From the cell containing the given text, extract its center point as [x, y] coordinate. 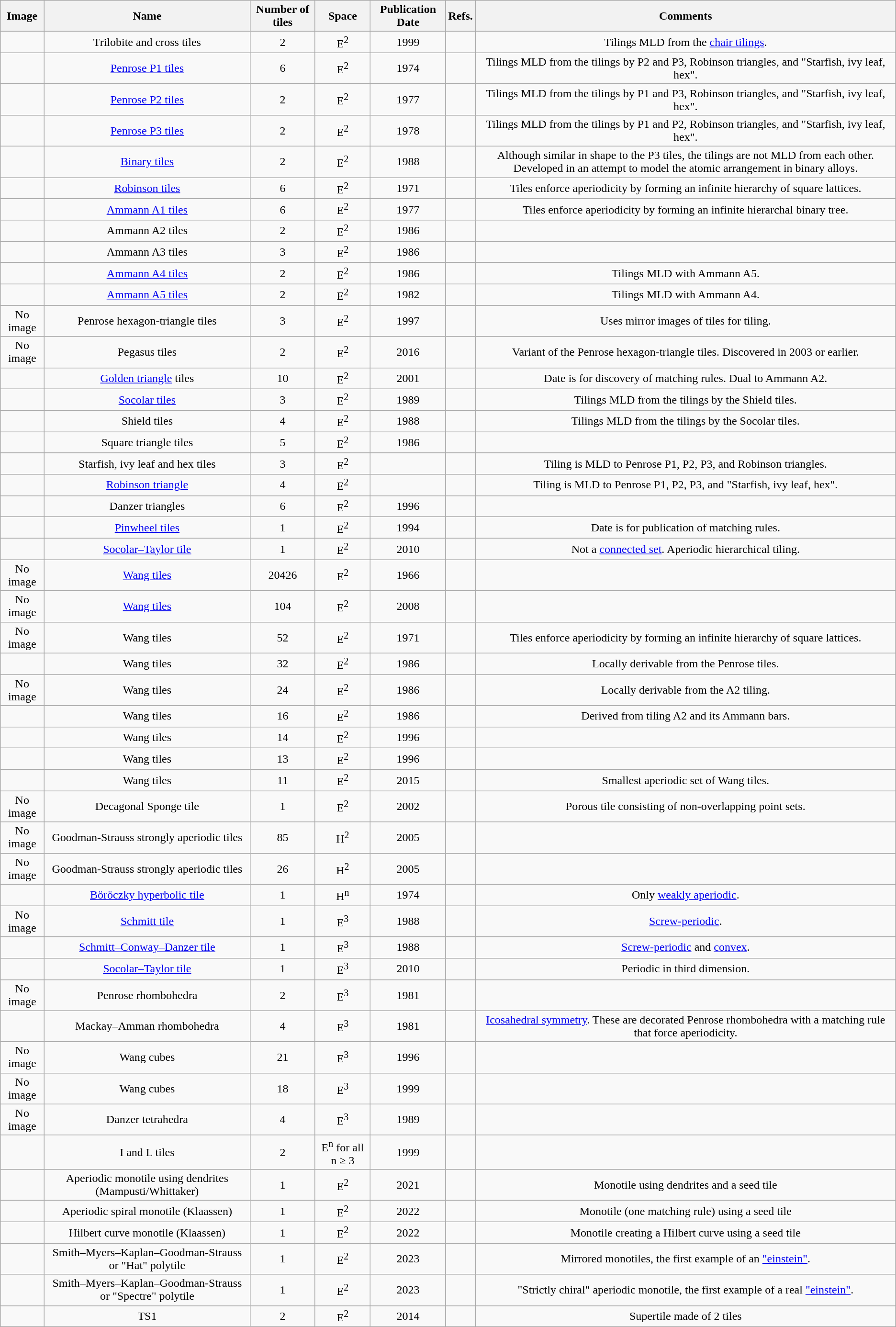
Tilings MLD from the tilings by the Shield tiles. [685, 400]
Tilings MLD with Ammann A5. [685, 274]
1997 [408, 321]
Robinson tiles [147, 189]
Icosahedral symmetry. These are decorated Penrose rhombohedra with a matching rule that force aperiodicity. [685, 1026]
Date is for discovery of matching rules. Dual to Ammann A2. [685, 378]
24 [282, 690]
Porous tile consisting of non-overlapping point sets. [685, 806]
2015 [408, 780]
Starfish, ivy leaf and hex tiles [147, 463]
"Strictly chiral" aperiodic monotile, the first example of a real "einstein". [685, 1290]
Periodic in third dimension. [685, 969]
Golden triangle tiles [147, 378]
Smith–Myers–Kaplan–Goodman-Strauss or "Spectre" polytile [147, 1290]
16 [282, 716]
Derived from tiling A2 and its Ammann bars. [685, 716]
85 [282, 838]
18 [282, 1089]
1994 [408, 528]
Schmitt–Conway–Danzer tile [147, 948]
2016 [408, 352]
Danzer triangles [147, 506]
Number of tiles [282, 16]
Tiles enforce aperiodicity by forming an infinite hierarchal binary tree. [685, 210]
Danzer tetrahedra [147, 1119]
Aperiodic spiral monotile (Klaassen) [147, 1211]
Robinson triangle [147, 485]
Ammann A4 tiles [147, 274]
Mirrored monotiles, the first example of an "einstein". [685, 1259]
Ammann A3 tiles [147, 252]
Tilings MLD with Ammann A4. [685, 295]
Supertile made of 2 tiles [685, 1316]
Tilings MLD from the tilings by the Socolar tiles. [685, 421]
Comments [685, 16]
Ammann A2 tiles [147, 231]
Locally derivable from the A2 tiling. [685, 690]
I and L tiles [147, 1152]
Decagonal Sponge tile [147, 806]
Penrose P1 tiles [147, 68]
Mackay–Amman rhombohedra [147, 1026]
2014 [408, 1316]
TS1 [147, 1316]
Binary tiles [147, 162]
1966 [408, 575]
Tilings MLD from the tilings by P1 and P2, Robinson triangles, and "Starfish, ivy leaf, hex". [685, 130]
Only weakly aperiodic. [685, 895]
Tiling is MLD to Penrose P1, P2, P3, and "Starfish, ivy leaf, hex". [685, 485]
14 [282, 737]
Variant of the Penrose hexagon-triangle tiles. Discovered in 2003 or earlier. [685, 352]
Monotile using dendrites and a seed tile [685, 1185]
Trilobite and cross tiles [147, 42]
52 [282, 638]
10 [282, 378]
Space [343, 16]
Penrose P2 tiles [147, 100]
11 [282, 780]
Date is for publication of matching rules. [685, 528]
2001 [408, 378]
Böröczky hyperbolic tile [147, 895]
Tilings MLD from the chair tilings. [685, 42]
104 [282, 606]
32 [282, 663]
Shield tiles [147, 421]
Square triangle tiles [147, 442]
Monotile creating a Hilbert curve using a seed tile [685, 1232]
Smith–Myers–Kaplan–Goodman-Strauss or "Hat" polytile [147, 1259]
Screw-periodic and convex. [685, 948]
Image [22, 16]
26 [282, 868]
Penrose hexagon-triangle tiles [147, 321]
Locally derivable from the Penrose tiles. [685, 663]
1978 [408, 130]
1982 [408, 295]
Screw-periodic. [685, 921]
Uses mirror images of tiles for tiling. [685, 321]
Tilings MLD from the tilings by P2 and P3, Robinson triangles, and "Starfish, ivy leaf, hex". [685, 68]
Aperiodic monotile using dendrites (Mampusti/Whittaker) [147, 1185]
Tilings MLD from the tilings by P1 and P3, Robinson triangles, and "Starfish, ivy leaf, hex". [685, 100]
Schmitt tile [147, 921]
Name [147, 16]
Penrose rhombohedra [147, 995]
21 [282, 1057]
Publication Date [408, 16]
Not a connected set. Aperiodic hierarchical tiling. [685, 550]
Refs. [460, 16]
Penrose P3 tiles [147, 130]
2002 [408, 806]
En for all n ≥ 3 [343, 1152]
2008 [408, 606]
5 [282, 442]
2021 [408, 1185]
Pegasus tiles [147, 352]
Hn [343, 895]
Tiling is MLD to Penrose P1, P2, P3, and Robinson triangles. [685, 463]
Monotile (one matching rule) using a seed tile [685, 1211]
Socolar tiles [147, 400]
20426 [282, 575]
Ammann A1 tiles [147, 210]
Ammann A5 tiles [147, 295]
Hilbert curve monotile (Klaassen) [147, 1232]
Pinwheel tiles [147, 528]
Smallest aperiodic set of Wang tiles. [685, 780]
13 [282, 759]
